From the cell containing the given text, extract its center point as [x, y] coordinate. 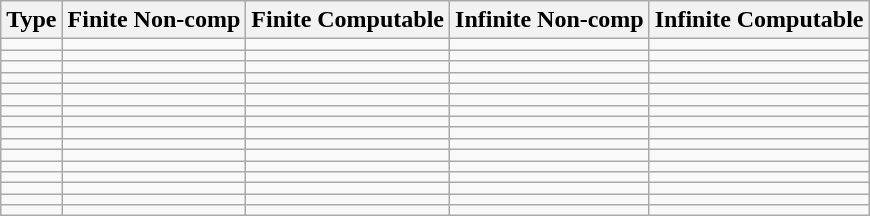
Type [32, 20]
Infinite Computable [759, 20]
Infinite Non-comp [550, 20]
Finite Computable [348, 20]
Finite Non-comp [154, 20]
